Output the (X, Y) coordinate of the center of the cell containing the given text.  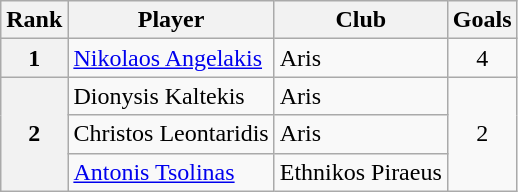
Antonis Tsolinas (171, 172)
Club (360, 20)
Goals (482, 20)
1 (34, 58)
Ethnikos Piraeus (360, 172)
Player (171, 20)
4 (482, 58)
Rank (34, 20)
Nikolaos Angelakis (171, 58)
Christos Leontaridis (171, 134)
Dionysis Kaltekis (171, 96)
